Capture the cell that displays the provided text and extract its [X, Y] central coordinate. 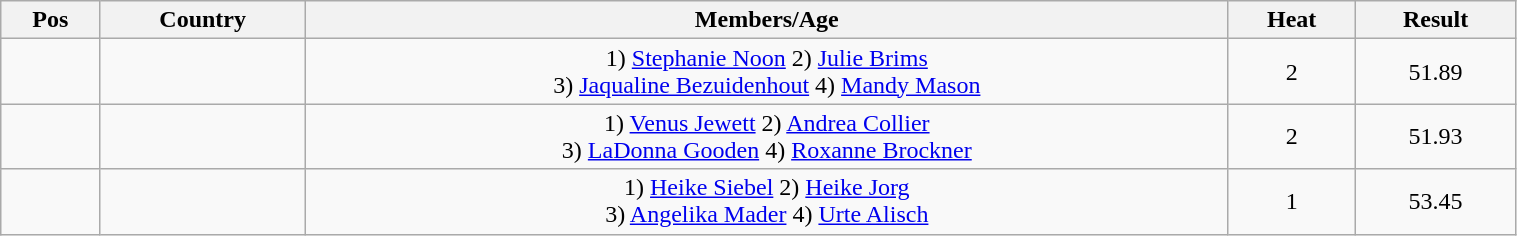
Heat [1292, 20]
1 [1292, 202]
Members/Age [768, 20]
1) Venus Jewett 2) Andrea Collier3) LaDonna Gooden 4) Roxanne Brockner [768, 136]
Result [1436, 20]
1) Stephanie Noon 2) Julie Brims3) Jaqualine Bezuidenhout 4) Mandy Mason [768, 72]
1) Heike Siebel 2) Heike Jorg3) Angelika Mader 4) Urte Alisch [768, 202]
51.93 [1436, 136]
53.45 [1436, 202]
Country [203, 20]
51.89 [1436, 72]
Pos [50, 20]
